Capture the cell that displays the provided text and extract its [X, Y] central coordinate. 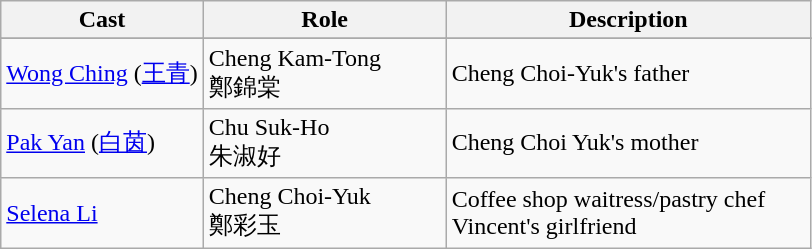
Description [628, 20]
Cheng Choi-Yuk鄭彩玉 [324, 213]
Cheng Kam-Tong鄭錦棠 [324, 74]
Chu Suk-Ho朱淑好 [324, 143]
Cheng Choi-Yuk's father [628, 74]
Coffee shop waitress/pastry chefVincent's girlfriend [628, 213]
Selena Li [102, 213]
Role [324, 20]
Cast [102, 20]
Cheng Choi Yuk's mother [628, 143]
Wong Ching (王青) [102, 74]
Pak Yan (白茵) [102, 143]
